For the text-containing cell, return its midpoint in [X, Y] coordinate format. 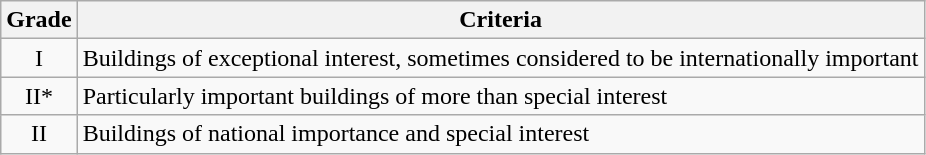
I [39, 58]
Criteria [500, 20]
II* [39, 96]
Particularly important buildings of more than special interest [500, 96]
Buildings of exceptional interest, sometimes considered to be internationally important [500, 58]
Grade [39, 20]
II [39, 134]
Buildings of national importance and special interest [500, 134]
